Find where the given text appears and provide that cell's center as [X, Y] coordinate. 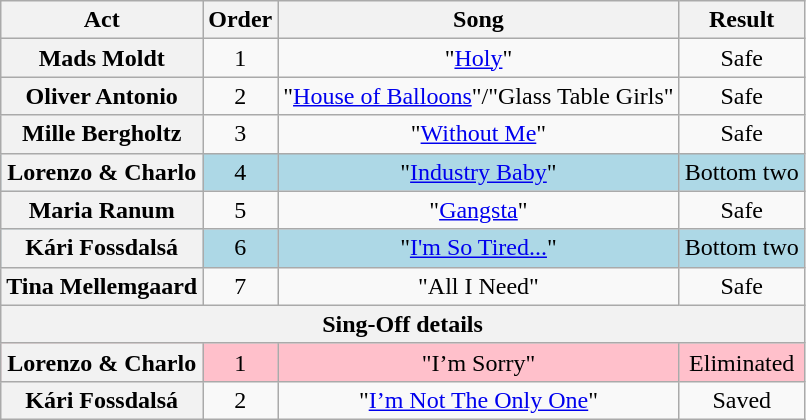
6 [240, 248]
5 [240, 210]
Eliminated [742, 362]
"I’m Not The Only One" [478, 400]
Mille Bergholtz [102, 134]
"All I Need" [478, 286]
Order [240, 20]
"I'm So Tired..." [478, 248]
4 [240, 172]
Maria Ranum [102, 210]
"Holy" [478, 58]
Sing-Off details [403, 324]
Oliver Antonio [102, 96]
Mads Moldt [102, 58]
"Industry Baby" [478, 172]
"I’m Sorry" [478, 362]
Song [478, 20]
Saved [742, 400]
"Without Me" [478, 134]
7 [240, 286]
"House of Balloons"/"Glass Table Girls" [478, 96]
3 [240, 134]
Result [742, 20]
Tina Mellemgaard [102, 286]
"Gangsta" [478, 210]
Act [102, 20]
